From the cell containing the given text, extract its center point as (x, y) coordinate. 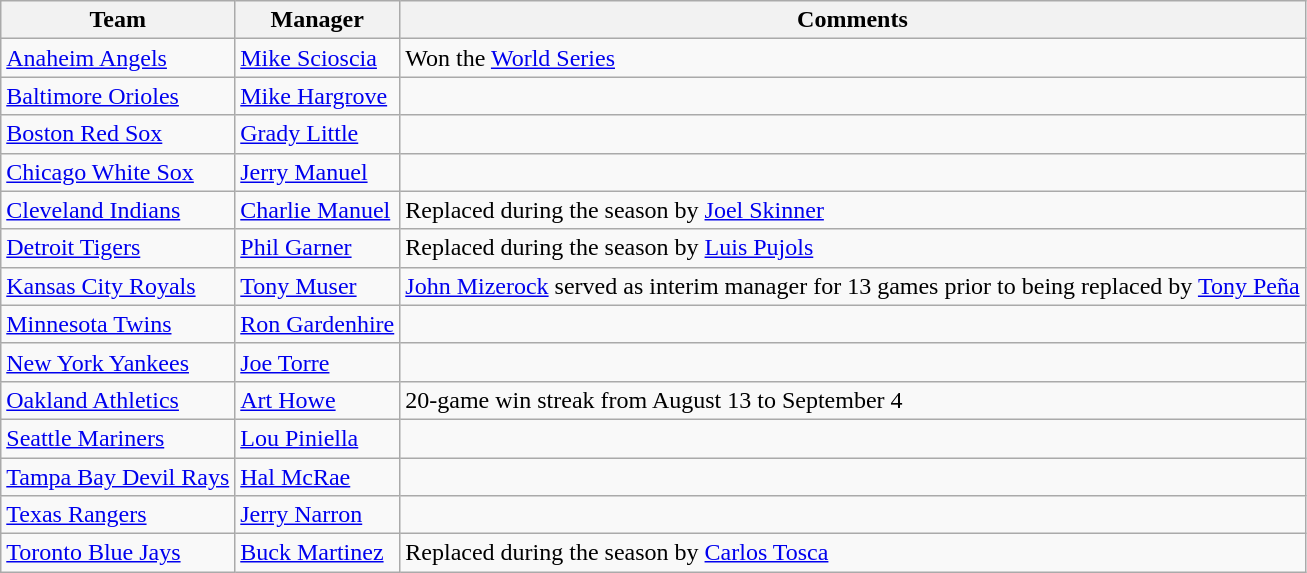
Won the World Series (852, 58)
Buck Martinez (318, 553)
Comments (852, 20)
Hal McRae (318, 477)
Art Howe (318, 400)
John Mizerock served as interim manager for 13 games prior to being replaced by Tony Peña (852, 286)
20-game win streak from August 13 to September 4 (852, 400)
Replaced during the season by Carlos Tosca (852, 553)
Mike Hargrove (318, 96)
Toronto Blue Jays (118, 553)
Grady Little (318, 134)
Phil Garner (318, 248)
Lou Piniella (318, 438)
Oakland Athletics (118, 400)
New York Yankees (118, 362)
Texas Rangers (118, 515)
Boston Red Sox (118, 134)
Baltimore Orioles (118, 96)
Charlie Manuel (318, 210)
Detroit Tigers (118, 248)
Chicago White Sox (118, 172)
Ron Gardenhire (318, 324)
Replaced during the season by Joel Skinner (852, 210)
Jerry Narron (318, 515)
Anaheim Angels (118, 58)
Manager (318, 20)
Seattle Mariners (118, 438)
Mike Scioscia (318, 58)
Minnesota Twins (118, 324)
Cleveland Indians (118, 210)
Replaced during the season by Luis Pujols (852, 248)
Team (118, 20)
Kansas City Royals (118, 286)
Tampa Bay Devil Rays (118, 477)
Jerry Manuel (318, 172)
Tony Muser (318, 286)
Joe Torre (318, 362)
